Determine the (x, y) coordinate at the center of the cell enclosing the given text.  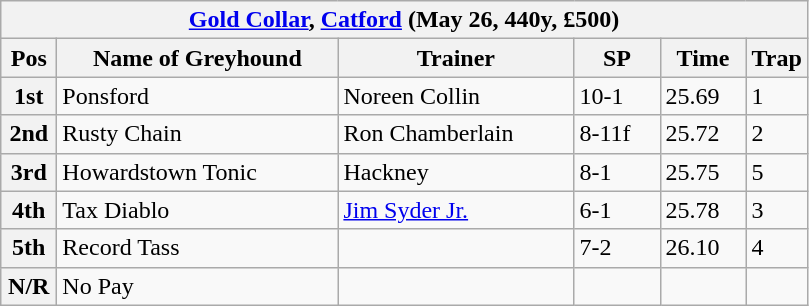
Time (703, 58)
Jim Syder Jr. (456, 210)
N/R (29, 286)
Trap (776, 58)
4th (29, 210)
Ron Chamberlain (456, 134)
Tax Diablo (198, 210)
Record Tass (198, 248)
No Pay (198, 286)
Trainer (456, 58)
10-1 (617, 96)
25.75 (703, 172)
2 (776, 134)
Name of Greyhound (198, 58)
3 (776, 210)
Ponsford (198, 96)
1st (29, 96)
25.72 (703, 134)
8-1 (617, 172)
7-2 (617, 248)
25.78 (703, 210)
5 (776, 172)
Hackney (456, 172)
5th (29, 248)
3rd (29, 172)
2nd (29, 134)
Pos (29, 58)
6-1 (617, 210)
Gold Collar, Catford (May 26, 440y, £500) (404, 20)
1 (776, 96)
Noreen Collin (456, 96)
26.10 (703, 248)
4 (776, 248)
Howardstown Tonic (198, 172)
25.69 (703, 96)
Rusty Chain (198, 134)
SP (617, 58)
8-11f (617, 134)
